Capture the cell that displays the provided text and extract its [X, Y] central coordinate. 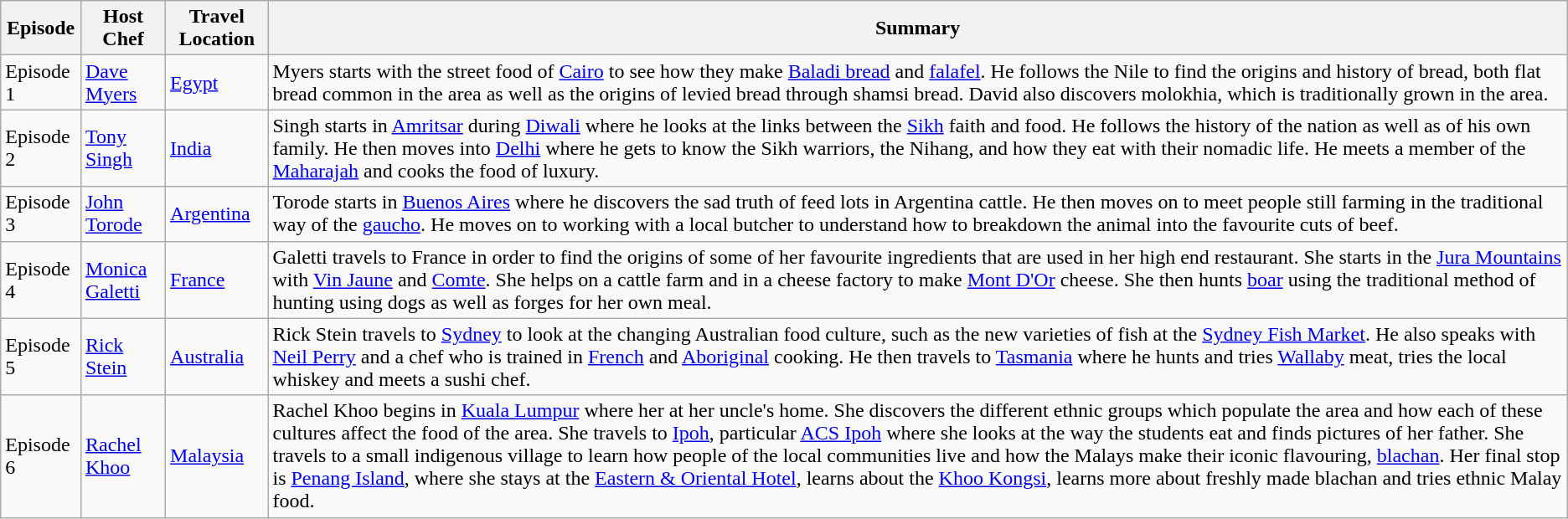
Host Chef [122, 28]
Episode [41, 28]
Episode 3 [41, 214]
John Torode [122, 214]
Episode 5 [41, 357]
Australia [217, 357]
Monica Galetti [122, 280]
Dave Myers [122, 82]
Tony Singh [122, 148]
Malaysia [217, 456]
Travel Location [217, 28]
Episode 1 [41, 82]
France [217, 280]
Rachel Khoo [122, 456]
Episode 4 [41, 280]
Episode 2 [41, 148]
India [217, 148]
Argentina [217, 214]
Episode 6 [41, 456]
Summary [918, 28]
Rick Stein [122, 357]
Egypt [217, 82]
